Find where the given text appears and provide that cell's center as (X, Y) coordinate. 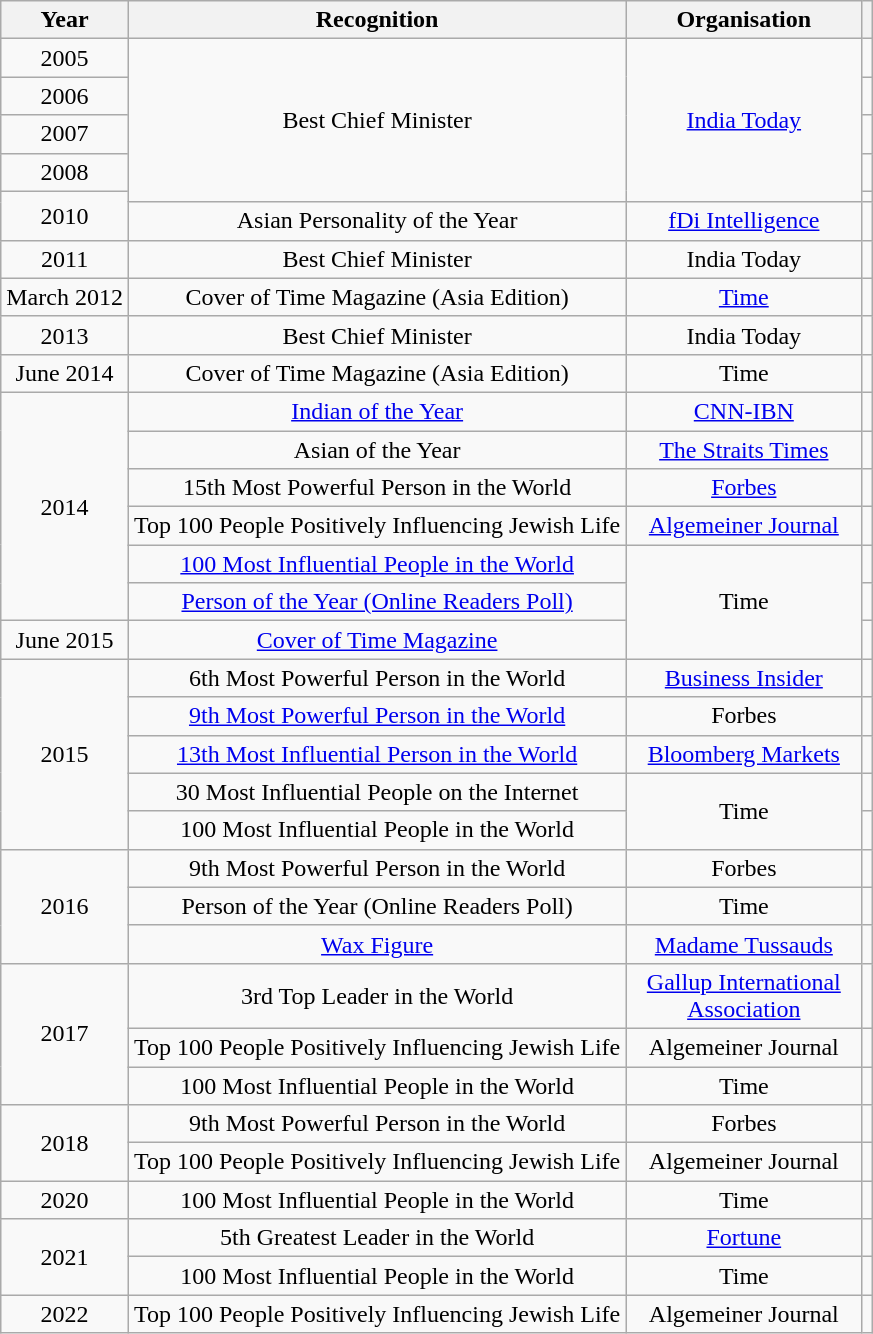
6th Most Powerful Person in the World (376, 678)
2015 (65, 754)
Bloomberg Markets (744, 754)
2018 (65, 1143)
Recognition (376, 20)
2021 (65, 1257)
June 2015 (65, 640)
2006 (65, 96)
2016 (65, 906)
Asian Personality of the Year (376, 221)
2013 (65, 335)
The Straits Times (744, 449)
2010 (65, 216)
2014 (65, 506)
Fortune (744, 1238)
March 2012 (65, 297)
2020 (65, 1200)
Gallup International Association (744, 996)
2005 (65, 58)
Madame Tussauds (744, 944)
CNN-IBN (744, 411)
2008 (65, 172)
2017 (65, 1034)
2007 (65, 134)
3rd Top Leader in the World (376, 996)
Asian of the Year (376, 449)
13th Most Influential Person in the World (376, 754)
fDi Intelligence (744, 221)
Organisation (744, 20)
2022 (65, 1314)
Cover of Time Magazine (376, 640)
5th Greatest Leader in the World (376, 1238)
June 2014 (65, 373)
15th Most Powerful Person in the World (376, 488)
2011 (65, 259)
Business Insider (744, 678)
30 Most Influential People on the Internet (376, 792)
Year (65, 20)
Indian of the Year (376, 411)
Wax Figure (376, 944)
